Determine the [X, Y] coordinate at the center of the cell enclosing the given text.  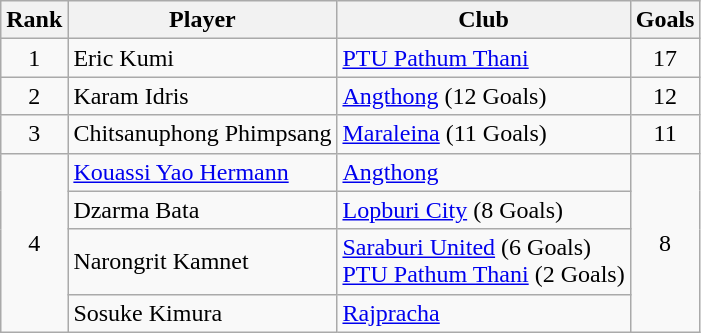
Rank [34, 20]
Rajpracha [484, 313]
Goals [665, 20]
12 [665, 96]
Player [202, 20]
4 [34, 242]
Club [484, 20]
Lopburi City (8 Goals) [484, 210]
Kouassi Yao Hermann [202, 172]
11 [665, 134]
Angthong (12 Goals) [484, 96]
PTU Pathum Thani [484, 58]
Maraleina (11 Goals) [484, 134]
1 [34, 58]
Chitsanuphong Phimpsang [202, 134]
Eric Kumi [202, 58]
Karam Idris [202, 96]
Saraburi United (6 Goals)PTU Pathum Thani (2 Goals) [484, 262]
2 [34, 96]
Narongrit Kamnet [202, 262]
Sosuke Kimura [202, 313]
3 [34, 134]
Angthong [484, 172]
Dzarma Bata [202, 210]
17 [665, 58]
8 [665, 242]
